Return the (x, y) coordinate for the center point of the cell that contains the specified text.  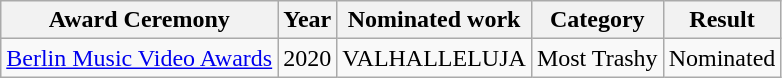
VALHALLELUJA (434, 58)
Nominated work (434, 20)
Result (722, 20)
2020 (308, 58)
Award Ceremony (140, 20)
Year (308, 20)
Most Trashy (597, 58)
Category (597, 20)
Berlin Music Video Awards (140, 58)
Nominated (722, 58)
